Extract the [x, y] coordinate from the center of the cell holding the provided text.  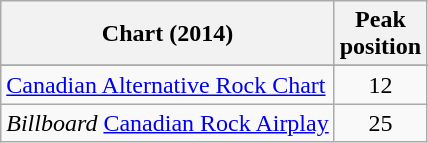
25 [380, 123]
Peakposition [380, 34]
Canadian Alternative Rock Chart [168, 85]
Billboard Canadian Rock Airplay [168, 123]
12 [380, 85]
Chart (2014) [168, 34]
